Return (X, Y) of the center of cell containing provided text 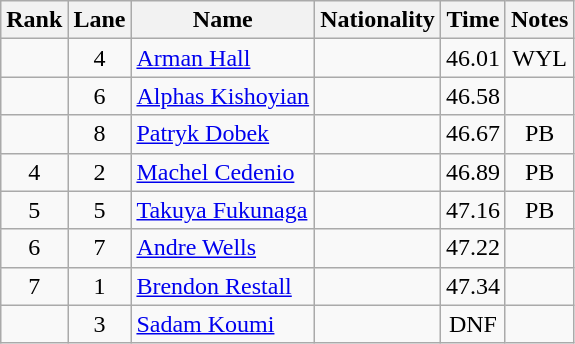
Andre Wells (223, 248)
Takuya Fukunaga (223, 210)
Nationality (378, 20)
8 (100, 134)
1 (100, 286)
Notes (539, 20)
Lane (100, 20)
Arman Hall (223, 58)
46.67 (472, 134)
3 (100, 324)
Rank (34, 20)
Machel Cedenio (223, 172)
Patryk Dobek (223, 134)
Sadam Koumi (223, 324)
Time (472, 20)
46.01 (472, 58)
47.16 (472, 210)
WYL (539, 58)
46.89 (472, 172)
47.22 (472, 248)
Alphas Kishoyian (223, 96)
2 (100, 172)
Name (223, 20)
Brendon Restall (223, 286)
46.58 (472, 96)
47.34 (472, 286)
DNF (472, 324)
